Extract the (x, y) coordinate from the center of the cell holding the provided text.  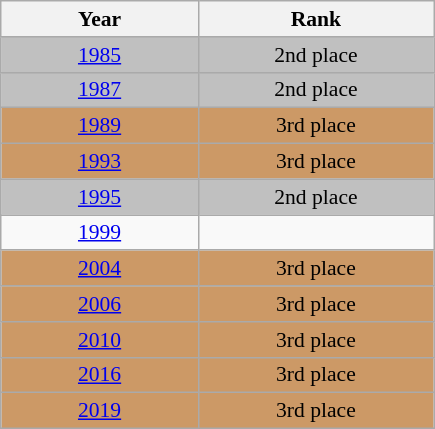
1985 (100, 55)
2019 (100, 411)
1999 (100, 233)
Rank (316, 19)
1995 (100, 197)
Year (100, 19)
1989 (100, 126)
1993 (100, 162)
2010 (100, 340)
2016 (100, 375)
1987 (100, 90)
2006 (100, 304)
2004 (100, 269)
